Return (x, y) of the center of cell containing provided text 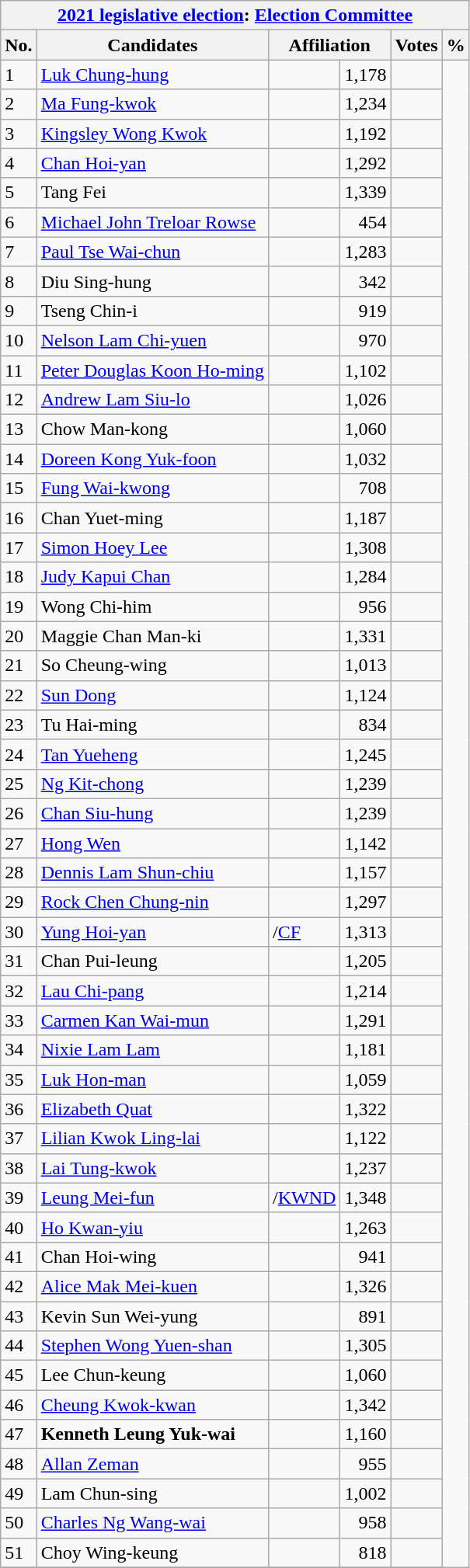
958 (365, 1523)
Chan Yuet-ming (152, 518)
45 (19, 1375)
Nixie Lam Lam (152, 1050)
Chow Man-kong (152, 429)
Maggie Chan Man-ki (152, 636)
So Cheung-wing (152, 666)
1,263 (365, 1227)
19 (19, 607)
Tang Fei (152, 193)
Allan Zeman (152, 1464)
38 (19, 1168)
2 (19, 104)
Peter Douglas Koon Ho-ming (152, 370)
Leung Mei-fun (152, 1198)
16 (19, 518)
Hong Wen (152, 843)
Alice Mak Mei-kuen (152, 1286)
37 (19, 1139)
25 (19, 784)
20 (19, 636)
28 (19, 873)
1,214 (365, 991)
27 (19, 843)
1,032 (365, 459)
1,157 (365, 873)
Lee Chun-keung (152, 1375)
18 (19, 577)
Sun Dong (152, 695)
39 (19, 1198)
Lai Tung-kwok (152, 1168)
1,342 (365, 1405)
34 (19, 1050)
Tu Hai-ming (152, 725)
1,124 (365, 695)
1,331 (365, 636)
Ng Kit-chong (152, 784)
3 (19, 134)
Andrew Lam Siu-lo (152, 400)
9 (19, 311)
970 (365, 340)
/KWND (305, 1198)
Fung Wai-kwong (152, 488)
40 (19, 1227)
42 (19, 1286)
22 (19, 695)
1,283 (365, 252)
1,002 (365, 1493)
50 (19, 1523)
Paul Tse Wai-chun (152, 252)
1,187 (365, 518)
Candidates (152, 45)
Lau Chi-pang (152, 991)
1,102 (365, 370)
7 (19, 252)
30 (19, 932)
29 (19, 902)
48 (19, 1464)
Affiliation (329, 45)
51 (19, 1552)
Cheung Kwok-kwan (152, 1405)
1,284 (365, 577)
Tseng Chin-i (152, 311)
818 (365, 1552)
26 (19, 813)
12 (19, 400)
1,237 (365, 1168)
/CF (305, 932)
Stephen Wong Yuen-shan (152, 1346)
1,013 (365, 666)
Michael John Treloar Rowse (152, 222)
708 (365, 488)
Choy Wing-keung (152, 1552)
Chan Hoi-yan (152, 163)
1,322 (365, 1109)
1 (19, 75)
Kingsley Wong Kwok (152, 134)
14 (19, 459)
15 (19, 488)
Yung Hoi-yan (152, 932)
41 (19, 1257)
32 (19, 991)
1,059 (365, 1080)
Luk Chung-hung (152, 75)
11 (19, 370)
Chan Hoi-wing (152, 1257)
Wong Chi-him (152, 607)
46 (19, 1405)
1,305 (365, 1346)
Ho Kwan-yiu (152, 1227)
1,297 (365, 902)
23 (19, 725)
1,348 (365, 1198)
6 (19, 222)
919 (365, 311)
1,292 (365, 163)
Tan Yueheng (152, 754)
834 (365, 725)
13 (19, 429)
Judy Kapui Chan (152, 577)
Nelson Lam Chi-yuen (152, 340)
Chan Pui-leung (152, 961)
956 (365, 607)
Charles Ng Wang-wai (152, 1523)
33 (19, 1020)
47 (19, 1434)
8 (19, 281)
Ma Fung-kwok (152, 104)
17 (19, 548)
Elizabeth Quat (152, 1109)
1,178 (365, 75)
1,205 (365, 961)
Diu Sing-hung (152, 281)
1,026 (365, 400)
1,291 (365, 1020)
21 (19, 666)
Dennis Lam Shun-chiu (152, 873)
No. (19, 45)
891 (365, 1316)
Kenneth Leung Yuk-wai (152, 1434)
1,339 (365, 193)
Kevin Sun Wei-yung (152, 1316)
Carmen Kan Wai-mun (152, 1020)
10 (19, 340)
5 (19, 193)
955 (365, 1464)
31 (19, 961)
Lam Chun-sing (152, 1493)
342 (365, 281)
Rock Chen Chung-nin (152, 902)
Chan Siu-hung (152, 813)
1,326 (365, 1286)
1,234 (365, 104)
43 (19, 1316)
49 (19, 1493)
4 (19, 163)
1,245 (365, 754)
24 (19, 754)
Simon Hoey Lee (152, 548)
1,122 (365, 1139)
1,142 (365, 843)
44 (19, 1346)
941 (365, 1257)
1,192 (365, 134)
Lilian Kwok Ling-lai (152, 1139)
454 (365, 222)
35 (19, 1080)
1,181 (365, 1050)
1,308 (365, 548)
Doreen Kong Yuk-foon (152, 459)
Luk Hon-man (152, 1080)
1,313 (365, 932)
Votes (416, 45)
36 (19, 1109)
1,160 (365, 1434)
2021 legislative election: Election Committee (235, 16)
% (455, 45)
